Extract the [x, y] coordinate from the center of the cell holding the provided text.  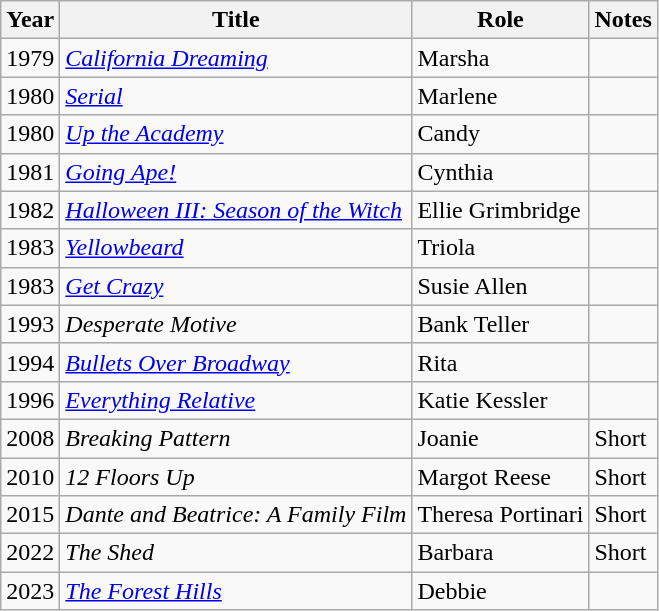
Bullets Over Broadway [236, 362]
Desperate Motive [236, 324]
Year [30, 20]
2010 [30, 477]
12 Floors Up [236, 477]
California Dreaming [236, 58]
Marlene [500, 96]
2022 [30, 553]
2015 [30, 515]
1981 [30, 172]
2008 [30, 438]
Going Ape! [236, 172]
Barbara [500, 553]
Breaking Pattern [236, 438]
Candy [500, 134]
Theresa Portinari [500, 515]
1994 [30, 362]
Triola [500, 248]
Notes [623, 20]
Katie Kessler [500, 400]
Up the Academy [236, 134]
Joanie [500, 438]
Ellie Grimbridge [500, 210]
Get Crazy [236, 286]
Halloween III: Season of the Witch [236, 210]
Everything Relative [236, 400]
Susie Allen [500, 286]
Debbie [500, 591]
2023 [30, 591]
1979 [30, 58]
The Shed [236, 553]
Title [236, 20]
Dante and Beatrice: A Family Film [236, 515]
Margot Reese [500, 477]
1982 [30, 210]
Cynthia [500, 172]
1996 [30, 400]
Yellowbeard [236, 248]
Marsha [500, 58]
1993 [30, 324]
The Forest Hills [236, 591]
Role [500, 20]
Rita [500, 362]
Bank Teller [500, 324]
Serial [236, 96]
